Return (X, Y) of the center of cell containing provided text 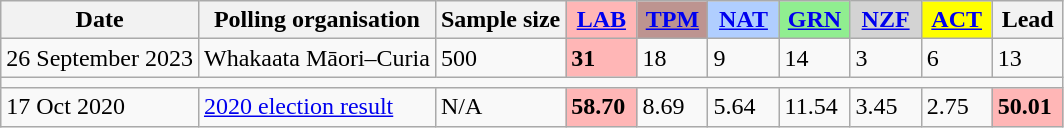
13 (1028, 58)
26 September 2023 (100, 58)
Date (100, 20)
3.45 (886, 107)
Polling organisation (316, 20)
Whakaata Māori–Curia (316, 58)
TPM (672, 20)
11.54 (814, 107)
18 (672, 58)
NAT (744, 20)
17 Oct 2020 (100, 107)
ACT (956, 20)
3 (886, 58)
5.64 (744, 107)
Lead (1028, 20)
58.70 (602, 107)
14 (814, 58)
LAB (602, 20)
2020 election result (316, 107)
Sample size (500, 20)
31 (602, 58)
NZF (886, 20)
8.69 (672, 107)
6 (956, 58)
9 (744, 58)
500 (500, 58)
2.75 (956, 107)
50.01 (1028, 107)
N/A (500, 107)
GRN (814, 20)
